Return (X, Y) of the center of cell containing provided text 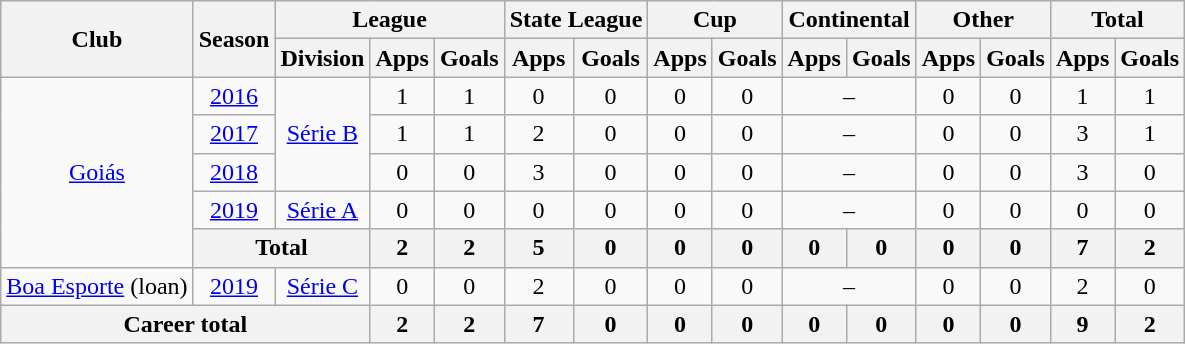
Season (234, 39)
State League (576, 20)
Career total (186, 324)
Continental (849, 20)
Goiás (97, 172)
Club (97, 39)
2018 (234, 172)
Série A (322, 210)
Cup (715, 20)
Boa Esporte (loan) (97, 286)
Division (322, 58)
9 (1082, 324)
5 (538, 248)
2016 (234, 96)
Other (983, 20)
League (390, 20)
Série C (322, 286)
2017 (234, 134)
Série B (322, 134)
